Output the [x, y] coordinate of the center of the cell containing the given text.  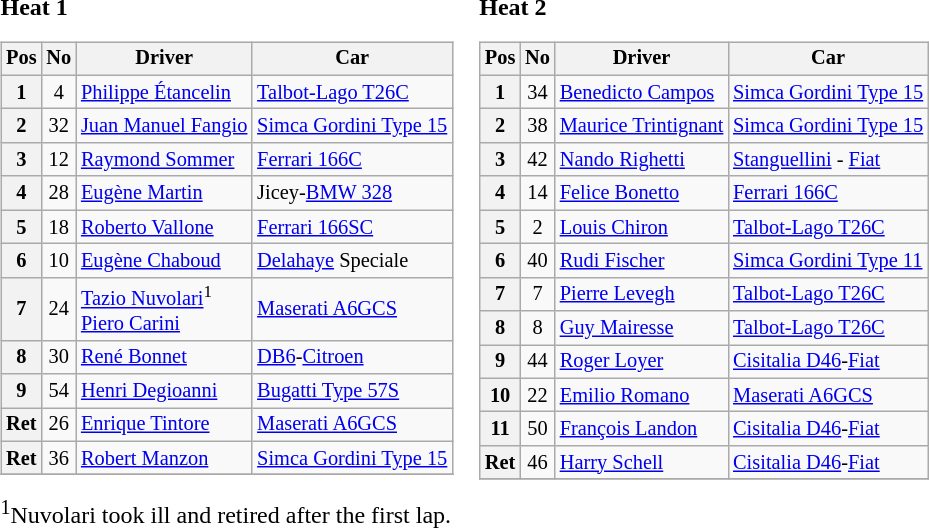
Rudi Fischer [642, 261]
Henri Degioanni [164, 391]
Eugène Martin [164, 193]
Simca Gordini Type 11 [828, 261]
Maurice Trintignant [642, 126]
22 [538, 395]
42 [538, 160]
54 [58, 391]
Bugatti Type 57S [352, 391]
DB6-Citroen [352, 357]
Pierre Levegh [642, 294]
28 [58, 193]
Robert Manzon [164, 458]
36 [58, 458]
Stanguellini - Fiat [828, 160]
Guy Mairesse [642, 328]
Emilio Romano [642, 395]
50 [538, 429]
24 [58, 308]
Louis Chiron [642, 227]
40 [538, 261]
Benedicto Campos [642, 92]
Felice Bonetto [642, 193]
Raymond Sommer [164, 160]
30 [58, 357]
Jicey-BMW 328 [352, 193]
Harry Schell [642, 463]
32 [58, 126]
26 [58, 425]
Nando Righetti [642, 160]
14 [538, 193]
Roger Loyer [642, 362]
Ferrari 166SC [352, 227]
18 [58, 227]
Delahaye Speciale [352, 261]
François Landon [642, 429]
Eugène Chaboud [164, 261]
46 [538, 463]
Tazio Nuvolari1 Piero Carini [164, 308]
Philippe Étancelin [164, 92]
11 [500, 429]
Juan Manuel Fangio [164, 126]
Enrique Tintore [164, 425]
38 [538, 126]
René Bonnet [164, 357]
34 [538, 92]
12 [58, 160]
Roberto Vallone [164, 227]
44 [538, 362]
